Provide the [X, Y] coordinate of the cell's center where the given text is located.  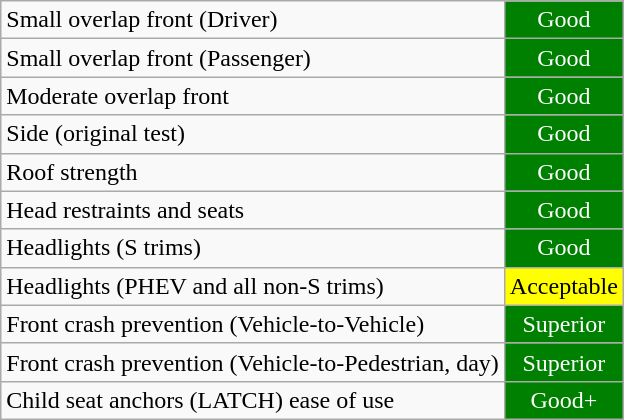
Front crash prevention (Vehicle-to-Vehicle) [253, 324]
Child seat anchors (LATCH) ease of use [253, 400]
Roof strength [253, 172]
Head restraints and seats [253, 210]
Acceptable [564, 286]
Side (original test) [253, 134]
Headlights (S trims) [253, 248]
Front crash prevention (Vehicle-to-Pedestrian, day) [253, 362]
Headlights (PHEV and all non-S trims) [253, 286]
Small overlap front (Passenger) [253, 58]
Small overlap front (Driver) [253, 20]
Moderate overlap front [253, 96]
Good+ [564, 400]
